From the cell containing the given text, extract its center point as (X, Y) coordinate. 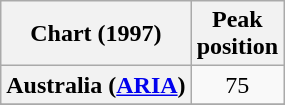
Australia (ARIA) (96, 85)
75 (237, 85)
Peakposition (237, 34)
Chart (1997) (96, 34)
